Return (x, y) of the center of cell containing provided text 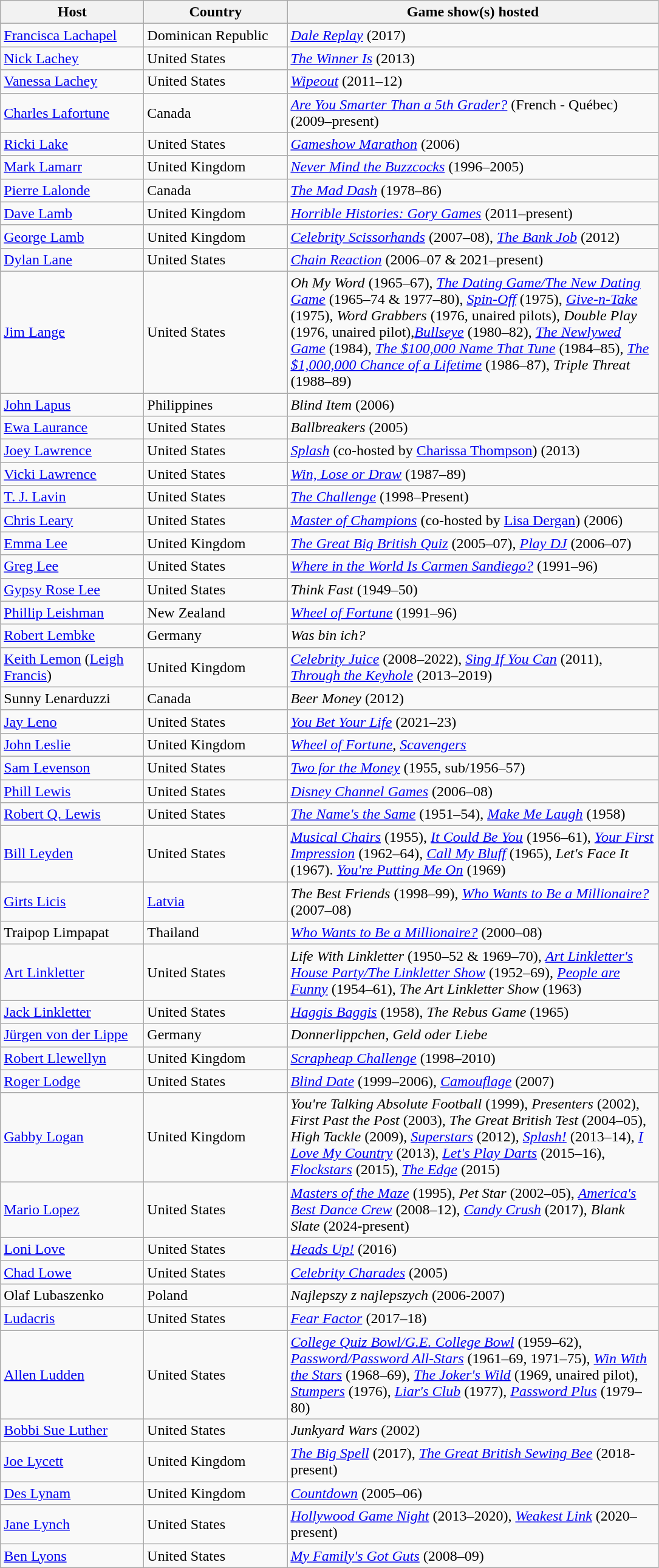
Joe Lycett (72, 1462)
Countdown (2005–06) (473, 1493)
The Challenge (1998–Present) (473, 497)
The Winner Is (2013) (473, 58)
Horrible Histories: Gory Games (2011–present) (473, 213)
Girts Licis (72, 902)
Jay Leno (72, 721)
Ludacris (72, 1318)
Country (216, 12)
Junkyard Wars (2002) (473, 1431)
Master of Champions (co-hosted by Lisa Dergan) (2006) (473, 520)
Najlepszy z najlepszych (2006-2007) (473, 1295)
Donnerlippchen, Geld oder Liebe (473, 1035)
Roger Lodge (72, 1081)
Art Linkletter (72, 972)
John Leslie (72, 744)
Phill Lewis (72, 791)
Dylan Lane (72, 260)
Host (72, 12)
Game show(s) hosted (473, 12)
Dale Replay (2017) (473, 35)
Splash (co-hosted by Charissa Thompson) (2013) (473, 451)
The Name's the Same (1951–54), Make Me Laugh (1958) (473, 814)
Blind Item (2006) (473, 404)
Philippines (216, 404)
Where in the World Is Carmen Sandiego? (1991–96) (473, 566)
Masters of the Maze (1995), Pet Star (2002–05), America's Best Dance Crew (2008–12), Candy Crush (2017), Blank Slate (2024-present) (473, 1209)
John Lapus (72, 404)
Joey Lawrence (72, 451)
Robert Llewellyn (72, 1058)
Gabby Logan (72, 1137)
Chain Reaction (2006–07 & 2021–present) (473, 260)
Allen Ludden (72, 1374)
Hollywood Game Night (2013–2020), Weakest Link (2020–present) (473, 1524)
Ben Lyons (72, 1556)
Two for the Money (1955, sub/1956–57) (473, 768)
Phillip Leishman (72, 613)
Chris Leary (72, 520)
Dominican Republic (216, 35)
Scrapheap Challenge (1998–2010) (473, 1058)
Jane Lynch (72, 1524)
Mark Lamarr (72, 167)
Fear Factor (2017–18) (473, 1318)
The Big Spell (2017), The Great British Sewing Bee (2018-present) (473, 1462)
Win, Lose or Draw (1987–89) (473, 474)
Poland (216, 1295)
Wheel of Fortune (1991–96) (473, 613)
My Family's Got Guts (2008–09) (473, 1556)
Was bin ich? (473, 636)
Ewa Laurance (72, 428)
You Bet Your Life (2021–23) (473, 721)
Celebrity Juice (2008–2022), Sing If You Can (2011), Through the Keyhole (2013–2019) (473, 667)
Vanessa Lachey (72, 81)
Jim Lange (72, 332)
The Mad Dash (1978–86) (473, 190)
Francisca Lachapel (72, 35)
Ballbreakers (2005) (473, 428)
New Zealand (216, 613)
Olaf Lubaszenko (72, 1295)
T. J. Lavin (72, 497)
Dave Lamb (72, 213)
Sunny Lenarduzzi (72, 698)
George Lamb (72, 236)
Heads Up! (2016) (473, 1249)
Keith Lemon (Leigh Francis) (72, 667)
Jack Linkletter (72, 1012)
Loni Love (72, 1249)
Greg Lee (72, 566)
Charles Lafortune (72, 113)
Mario Lopez (72, 1209)
Chad Lowe (72, 1272)
Beer Money (2012) (473, 698)
Latvia (216, 902)
Haggis Baggis (1958), The Rebus Game (1965) (473, 1012)
Robert Q. Lewis (72, 814)
Nick Lachey (72, 58)
Traipop Limpapat (72, 933)
Blind Date (1999–2006), Camouflage (2007) (473, 1081)
Disney Channel Games (2006–08) (473, 791)
Celebrity Scissorhands (2007–08), The Bank Job (2012) (473, 236)
Bill Leyden (72, 854)
Robert Lembke (72, 636)
Wheel of Fortune, Scavengers (473, 744)
The Best Friends (1998–99), Who Wants to Be a Millionaire? (2007–08) (473, 902)
Gypsy Rose Lee (72, 590)
The Great Big British Quiz (2005–07), Play DJ (2006–07) (473, 543)
Never Mind the Buzzcocks (1996–2005) (473, 167)
Jürgen von der Lippe (72, 1035)
Gameshow Marathon (2006) (473, 144)
Vicki Lawrence (72, 474)
Think Fast (1949–50) (473, 590)
Ricki Lake (72, 144)
Pierre Lalonde (72, 190)
Des Lynam (72, 1493)
Celebrity Charades (2005) (473, 1272)
Are You Smarter Than a 5th Grader? (French - Québec) (2009–present) (473, 113)
Bobbi Sue Luther (72, 1431)
Emma Lee (72, 543)
Wipeout (2011–12) (473, 81)
Who Wants to Be a Millionaire? (2000–08) (473, 933)
Thailand (216, 933)
Sam Levenson (72, 768)
